Search for the cell housing the specified text and yield its (x, y) center coordinate. 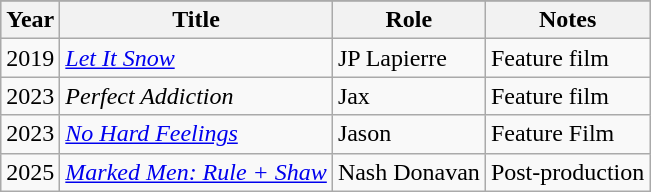
No Hard Feelings (196, 134)
Role (408, 20)
JP Lapierre (408, 58)
Year (30, 20)
Let It Snow (196, 58)
Jax (408, 96)
Post-production (567, 172)
Nash Donavan (408, 172)
Perfect Addiction (196, 96)
2025 (30, 172)
Marked Men: Rule + Shaw (196, 172)
Notes (567, 20)
Feature Film (567, 134)
Title (196, 20)
Jason (408, 134)
2019 (30, 58)
